For the text-containing cell, return its midpoint in [X, Y] coordinate format. 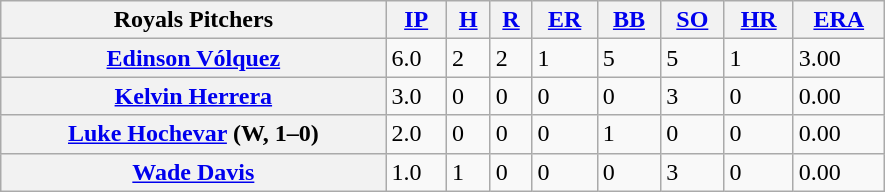
IP [416, 20]
Kelvin Herrera [194, 96]
SO [692, 20]
Royals Pitchers [194, 20]
HR [758, 20]
1.0 [416, 172]
3.00 [838, 58]
H [468, 20]
Wade Davis [194, 172]
ERA [838, 20]
3.0 [416, 96]
Edinson Vólquez [194, 58]
Luke Hochevar (W, 1–0) [194, 134]
R [511, 20]
6.0 [416, 58]
ER [564, 20]
2.0 [416, 134]
BB [628, 20]
